Search for the cell housing the specified text and yield its (X, Y) center coordinate. 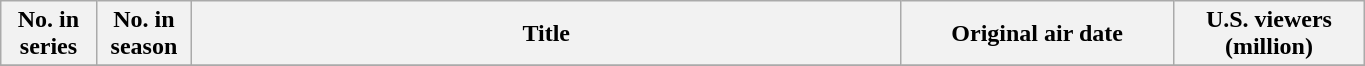
Original air date (1038, 34)
No. inseason (144, 34)
Title (546, 34)
U.S. viewers(million) (1268, 34)
No. inseries (48, 34)
